Search for the cell housing the specified text and yield its [x, y] center coordinate. 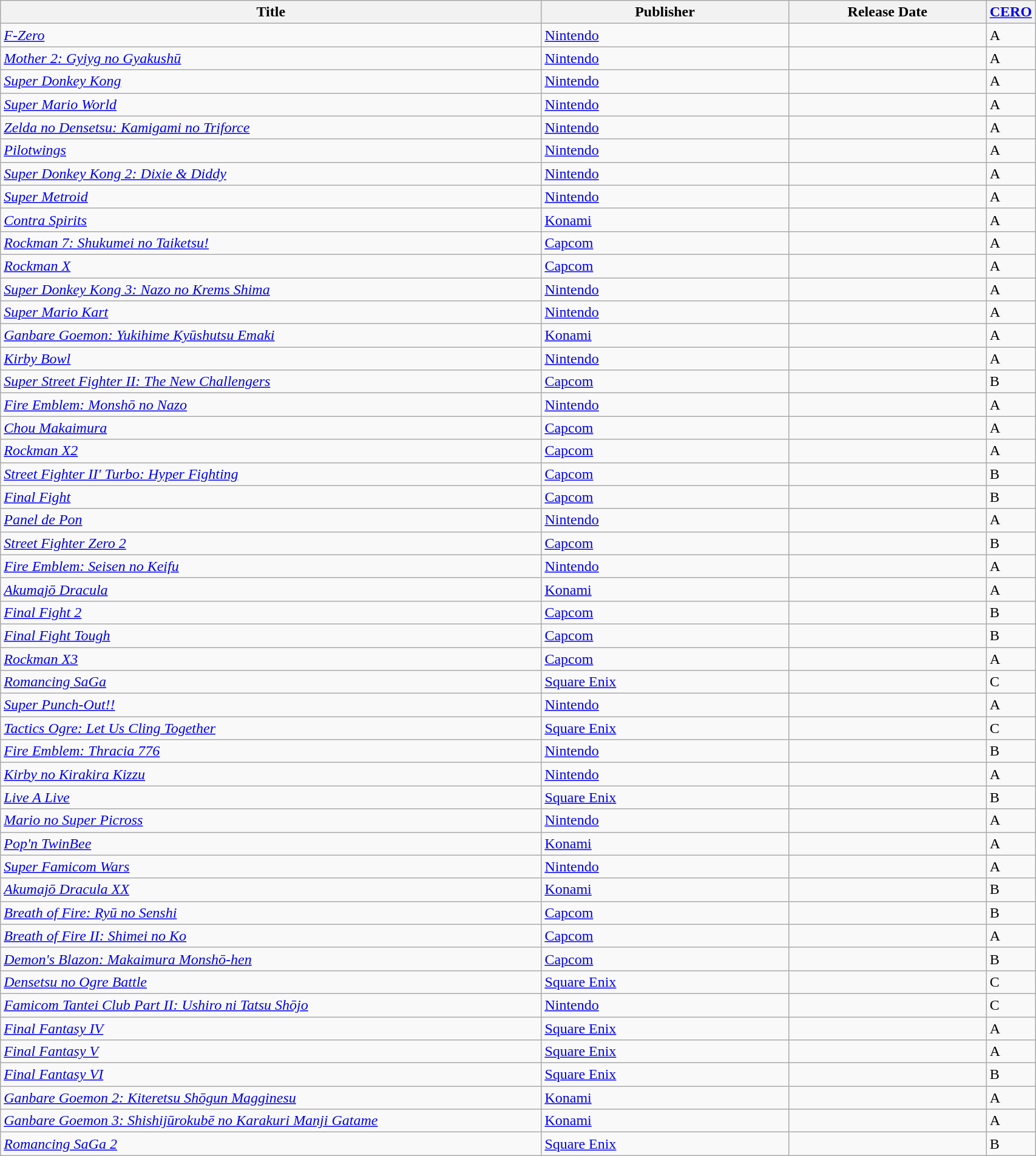
Kirby no Kirakira Kizzu [271, 774]
Release Date [887, 12]
Ganbare Goemon: Yukihime Kyūshutsu Emaki [271, 336]
Rockman X [271, 266]
Pilotwings [271, 150]
Super Famicom Wars [271, 867]
Final Fight 2 [271, 612]
Akumajō Dracula [271, 589]
Title [271, 12]
Breath of Fire II: Shimei no Ko [271, 936]
Super Donkey Kong [271, 81]
Rockman X3 [271, 658]
Final Fantasy VI [271, 1075]
Mother 2: Gyiyg no Gyakushū [271, 58]
Romancing SaGa 2 [271, 1144]
Pop'n TwinBee [271, 843]
Romancing SaGa [271, 682]
Final Fantasy IV [271, 1029]
Ganbare Goemon 3: Shishijūrokubē no Karakuri Manji Gatame [271, 1121]
Super Donkey Kong 3: Nazo no Krems Shima [271, 289]
Chou Makaimura [271, 428]
Super Mario World [271, 104]
Street Fighter II′ Turbo: Hyper Fighting [271, 474]
Final Fight Tough [271, 635]
Final Fantasy V [271, 1052]
Rockman X2 [271, 451]
Zelda no Densetsu: Kamigami no Triforce [271, 127]
Fire Emblem: Seisen no Keifu [271, 566]
CERO [1011, 12]
Akumajō Dracula XX [271, 890]
Super Punch-Out!! [271, 705]
Final Fight [271, 497]
Super Mario Kart [271, 313]
F-Zero [271, 35]
Mario no Super Picross [271, 820]
Super Street Fighter II: The New Challengers [271, 382]
Panel de Pon [271, 520]
Street Fighter Zero 2 [271, 543]
Famicom Tantei Club Part II: Ushiro ni Tatsu Shōjo [271, 1005]
Live A Live [271, 797]
Kirby Bowl [271, 359]
Super Metroid [271, 197]
Fire Emblem: Thracia 776 [271, 751]
Tactics Ogre: Let Us Cling Together [271, 728]
Densetsu no Ogre Battle [271, 982]
Breath of Fire: Ryū no Senshi [271, 913]
Publisher [665, 12]
Contra Spirits [271, 220]
Fire Emblem: Monshō no Nazo [271, 405]
Super Donkey Kong 2: Dixie & Diddy [271, 174]
Rockman 7: Shukumei no Taiketsu! [271, 243]
Demon's Blazon: Makaimura Monshō-hen [271, 959]
Ganbare Goemon 2: Kiteretsu Shōgun Magginesu [271, 1098]
